Detect which cell encompasses the target text, then output its [X, Y] center coordinate. 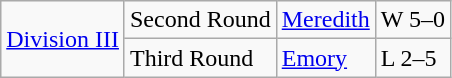
Third Round [200, 58]
W 5–0 [412, 20]
Second Round [200, 20]
L 2–5 [412, 58]
Emory [326, 58]
Meredith [326, 20]
Division III [63, 39]
